Capture the cell that displays the provided text and extract its (X, Y) central coordinate. 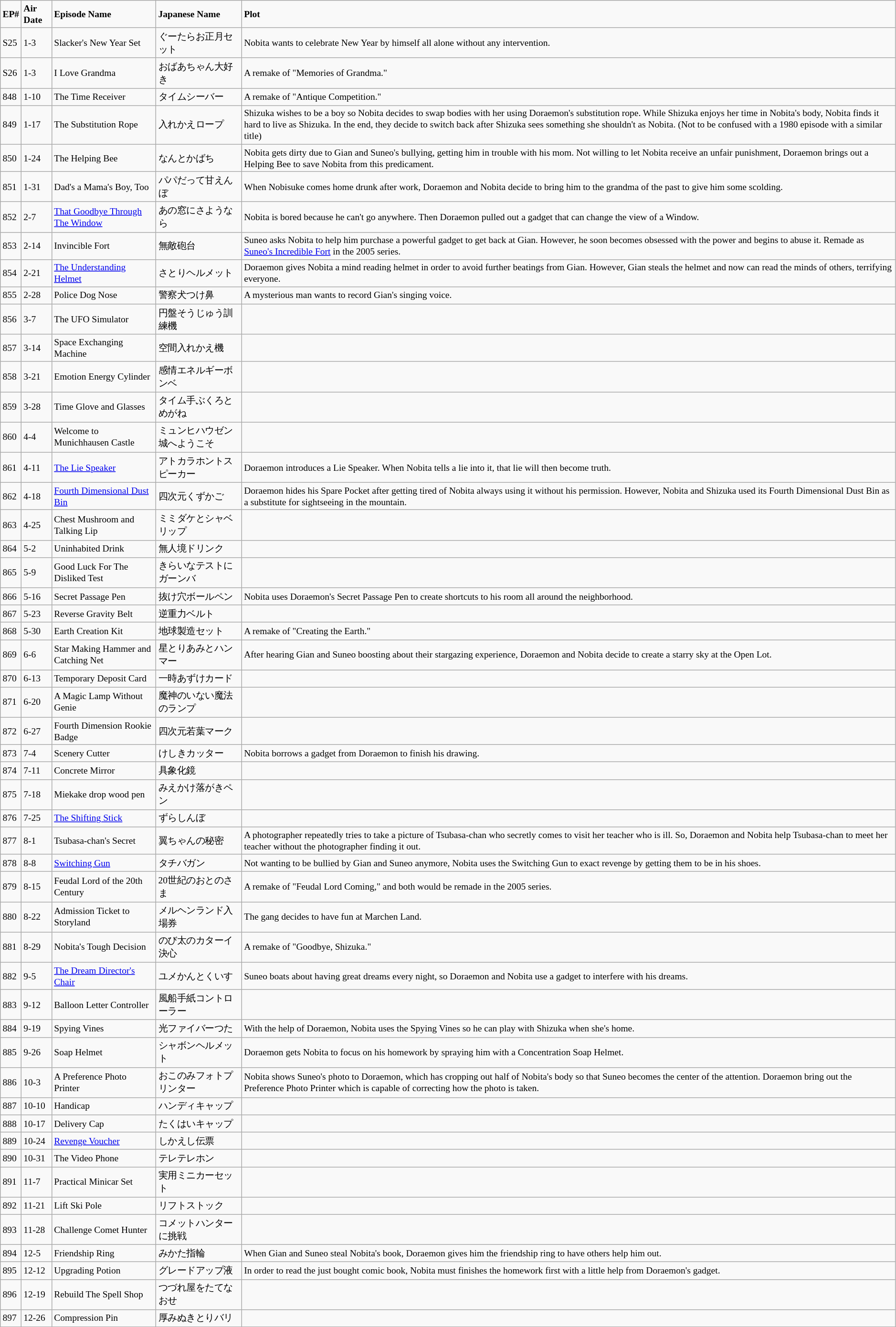
849 (11, 125)
891 (11, 1182)
Nobita is bored because he can't go anywhere. Then Doraemon pulled out a gadget that can change the view of a Window. (569, 217)
Nobita borrows a gadget from Doraemon to finish his drawing. (569, 754)
875 (11, 795)
円盤そうじゅう訓練機 (199, 319)
抜け穴ボールペン (199, 596)
Not wanting to be bullied by Gian and Suneo anymore, Nobita uses the Switching Gun to exact revenge by getting them to be in his shoes. (569, 863)
Practical Minicar Set (104, 1182)
850 (11, 158)
8-15 (37, 886)
5-23 (37, 614)
ずらしんぼ (199, 818)
I Love Grandma (104, 73)
852 (11, 217)
8-8 (37, 863)
Star Making Hammer and Catching Net (104, 655)
Nobita's Tough Decision (104, 947)
6-6 (37, 655)
3-28 (37, 407)
Fourth Dimensional Dust Bin (104, 497)
Switching Gun (104, 863)
Handicap (104, 1106)
12-19 (37, 1294)
896 (11, 1294)
9-26 (37, 1052)
876 (11, 818)
5-30 (37, 631)
しかえし伝票 (199, 1141)
9-5 (37, 976)
無敵砲台 (199, 245)
ぐーたらお正月セット (199, 43)
865 (11, 572)
Nobita wants to celebrate New Year by himself all alone without any intervention. (569, 43)
872 (11, 731)
The Understanding Helmet (104, 273)
Invincible Fort (104, 245)
Air Date (37, 14)
4-4 (37, 437)
きらいなテストにガーンバ (199, 572)
Welcome to Munichhausen Castle (104, 437)
That Goodbye Through The Window (104, 217)
A remake of "Memories of Grandma." (569, 73)
A Preference Photo Printer (104, 1082)
848 (11, 97)
Good Luck For The Disliked Test (104, 572)
893 (11, 1229)
Earth Creation Kit (104, 631)
879 (11, 886)
Balloon Letter Controller (104, 1005)
A mysterious man wants to record Gian's singing voice. (569, 296)
Spying Vines (104, 1029)
Police Dog Nose (104, 296)
Time Glove and Glasses (104, 407)
パパだって甘えんぼ (199, 186)
887 (11, 1106)
10-24 (37, 1141)
Slacker's New Year Set (104, 43)
The gang decides to have fun at Marchen Land. (569, 917)
867 (11, 614)
9-12 (37, 1005)
みえかけ落がきペン (199, 795)
The Video Phone (104, 1158)
In order to read the just bought comic book, Nobita must finishes the homework first with a little help from Doraemon's gadget. (569, 1271)
3-7 (37, 319)
10-31 (37, 1158)
2-14 (37, 245)
Space Exchanging Machine (104, 348)
878 (11, 863)
With the help of Doraemon, Nobita uses the Spying Vines so he can play with Shizuka when she's home. (569, 1029)
ミミダケとシャベリップ (199, 525)
886 (11, 1082)
When Nobisuke comes home drunk after work, Doraemon and Nobita decide to bring him to the grandma of the past to give him some scolding. (569, 186)
Emotion Energy Cylinder (104, 376)
グレードアップ液 (199, 1271)
けしきカッター (199, 754)
Dad's a Mama's Boy, Too (104, 186)
After hearing Gian and Suneo boosting about their stargazing experience, Doraemon and Nobita decide to create a starry sky at the Open Lot. (569, 655)
853 (11, 245)
855 (11, 296)
The Helping Bee (104, 158)
7-18 (37, 795)
11-7 (37, 1182)
タイム手ぶくろとめがね (199, 407)
入れかえロープ (199, 125)
ミュンヒハウゼン城へようこそ (199, 437)
The Substitution Rope (104, 125)
四次元若葉マーク (199, 731)
4-25 (37, 525)
Friendship Ring (104, 1253)
Feudal Lord of the 20th Century (104, 886)
おばあちゃん大好き (199, 73)
Japanese Name (199, 14)
2-7 (37, 217)
実用ミニカーセット (199, 1182)
12-5 (37, 1253)
856 (11, 319)
6-27 (37, 731)
873 (11, 754)
Doraemon gets Nobita to focus on his homework by spraying him with a Concentration Soap Helmet. (569, 1052)
あの窓にさようなら (199, 217)
Nobita uses Doraemon's Secret Passage Pen to create shortcuts to his room all around the neighborhood. (569, 596)
無人境ドリンク (199, 549)
4-18 (37, 497)
たくはいキャップ (199, 1124)
892 (11, 1206)
四次元くずかご (199, 497)
864 (11, 549)
7-11 (37, 771)
1-10 (37, 97)
魔神のいない魔法のランプ (199, 702)
11-28 (37, 1229)
テレテレホン (199, 1158)
884 (11, 1029)
Revenge Voucher (104, 1141)
S25 (11, 43)
1-31 (37, 186)
897 (11, 1318)
ハンディキャップ (199, 1106)
風船手紙コントローラー (199, 1005)
8-22 (37, 917)
Episode Name (104, 14)
Plot (569, 14)
メルヘンランド入場券 (199, 917)
地球製造セット (199, 631)
863 (11, 525)
一時あずけカード (199, 679)
Lift Ski Pole (104, 1206)
Soap Helmet (104, 1052)
4-11 (37, 467)
Doraemon introduces a Lie Speaker. When Nobita tells a lie into it, that lie will then become truth. (569, 467)
894 (11, 1253)
The Shifting Stick (104, 818)
A Magic Lamp Without Genie (104, 702)
885 (11, 1052)
具象化鏡 (199, 771)
Concrete Mirror (104, 771)
A remake of "Goodbye, Shizuka." (569, 947)
A remake of "Creating the Earth." (569, 631)
874 (11, 771)
9-19 (37, 1029)
光ファイバーつた (199, 1029)
881 (11, 947)
When Gian and Suneo steal Nobita's book, Doraemon gives him the friendship ring to have others help him out. (569, 1253)
みかた指輪 (199, 1253)
Admission Ticket to Storyland (104, 917)
854 (11, 273)
タチバガン (199, 863)
Chest Mushroom and Talking Lip (104, 525)
アトカラホントスピーカー (199, 467)
Rebuild The Spell Shop (104, 1294)
862 (11, 497)
The UFO Simulator (104, 319)
1-24 (37, 158)
感情エネルギーボンベ (199, 376)
868 (11, 631)
Uninhabited Drink (104, 549)
ユメかんとくいす (199, 976)
882 (11, 976)
7-4 (37, 754)
星とりあみとハンマー (199, 655)
コメットハンターに挑戦 (199, 1229)
859 (11, 407)
The Time Receiver (104, 97)
Secret Passage Pen (104, 596)
逆重力ベルト (199, 614)
警察犬つけ鼻 (199, 296)
895 (11, 1271)
Fourth Dimension Rookie Badge (104, 731)
Upgrading Potion (104, 1271)
2-28 (37, 296)
890 (11, 1158)
Miekake drop wood pen (104, 795)
869 (11, 655)
20世紀のおとのさま (199, 886)
The Lie Speaker (104, 467)
861 (11, 467)
翼ちゃんの秘密 (199, 840)
888 (11, 1124)
3-21 (37, 376)
Compression Pin (104, 1318)
のび太のカターイ決心 (199, 947)
Scenery Cutter (104, 754)
A remake of "Antique Competition." (569, 97)
厚みぬきとりバリ (199, 1318)
870 (11, 679)
880 (11, 917)
883 (11, 1005)
さとりヘルメット (199, 273)
A remake of "Feudal Lord Coming," and both would be remade in the 2005 series. (569, 886)
3-14 (37, 348)
6-20 (37, 702)
860 (11, 437)
10-17 (37, 1124)
889 (11, 1141)
Suneo boats about having great dreams every night, so Doraemon and Nobita use a gadget to interfere with his dreams. (569, 976)
857 (11, 348)
EP# (11, 14)
おこのみフォトプリンター (199, 1082)
10-10 (37, 1106)
リフトストック (199, 1206)
6-13 (37, 679)
空間入れかえ機 (199, 348)
タイムシーバー (199, 97)
つづれ屋をたてなおせ (199, 1294)
Temporary Deposit Card (104, 679)
866 (11, 596)
Tsubasa-chan's Secret (104, 840)
858 (11, 376)
8-1 (37, 840)
2-21 (37, 273)
877 (11, 840)
12-26 (37, 1318)
1-17 (37, 125)
Delivery Cap (104, 1124)
11-21 (37, 1206)
シャボンヘルメット (199, 1052)
The Dream Director's Chair (104, 976)
12-12 (37, 1271)
5-16 (37, 596)
Reverse Gravity Belt (104, 614)
851 (11, 186)
なんとかばち (199, 158)
871 (11, 702)
5-2 (37, 549)
8-29 (37, 947)
7-25 (37, 818)
Challenge Comet Hunter (104, 1229)
S26 (11, 73)
5-9 (37, 572)
10-3 (37, 1082)
